Search for the cell housing the specified text and yield its [X, Y] center coordinate. 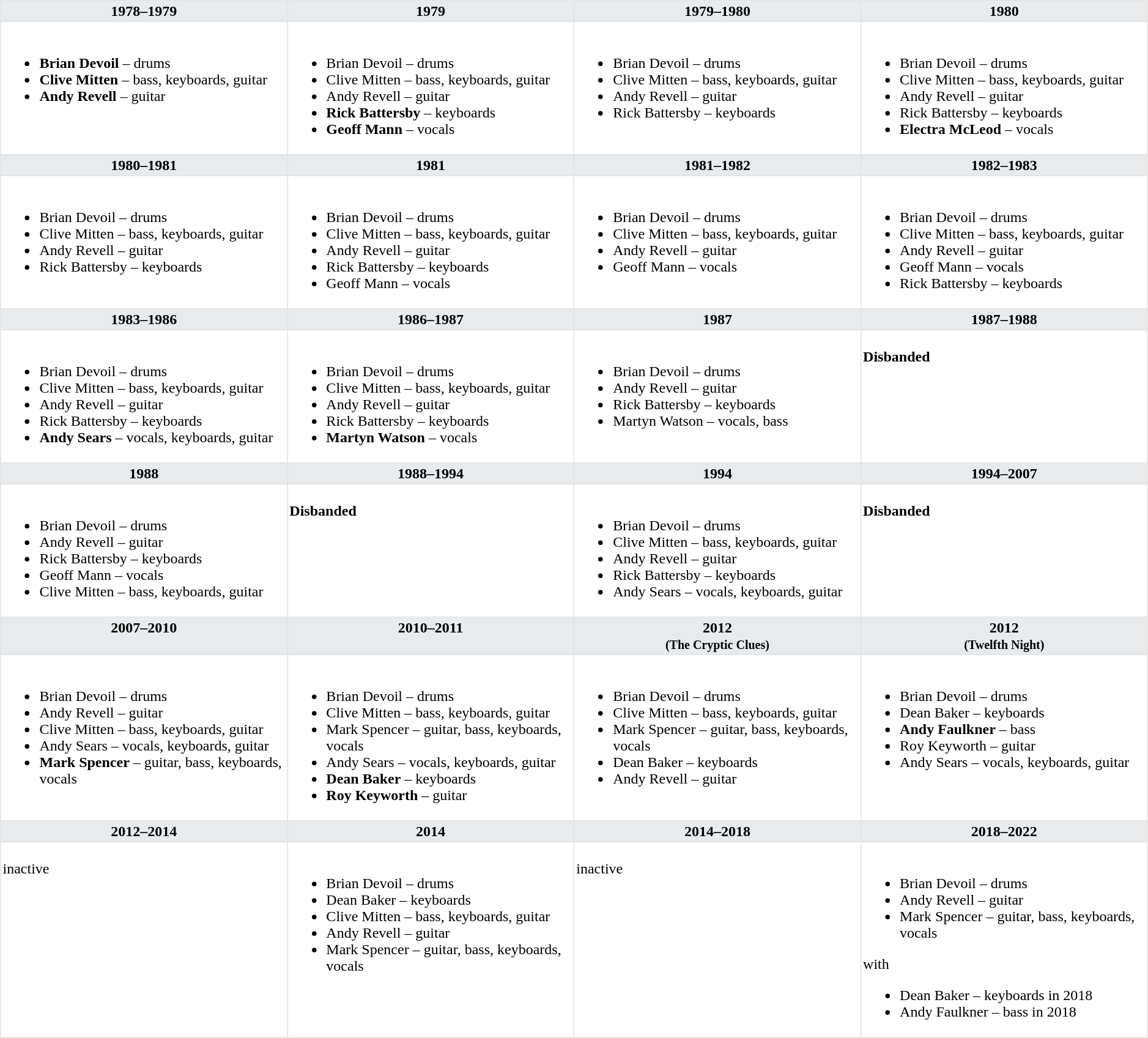
2014 [431, 831]
1980–1981 [144, 165]
Brian Devoil – drumsClive Mitten – bass, keyboards, guitarAndy Revell – guitarRick Battersby – keyboardsElectra McLeod – vocals [1004, 88]
1982–1983 [1004, 165]
Brian Devoil – drumsDean Baker – keyboardsAndy Faulkner – bassRoy Keyworth – guitarAndy Sears – vocals, keyboards, guitar [1004, 738]
Brian Devoil – drumsClive Mitten – bass, keyboards, guitarMark Spencer – guitar, bass, keyboards, vocalsDean Baker – keyboardsAndy Revell – guitar [717, 738]
1978–1979 [144, 11]
1983–1986 [144, 319]
Brian Devoil – drumsAndy Revell – guitarRick Battersby – keyboardsMartyn Watson – vocals, bass [717, 396]
Brian Devoil – drumsClive Mitten – bass, keyboards, guitarAndy Revell – guitarRick Battersby – keyboardsMartyn Watson – vocals [431, 396]
2012(The Cryptic Clues) [717, 636]
1994 [717, 473]
1987 [717, 319]
1979–1980 [717, 11]
Brian Devoil – drumsClive Mitten – bass, keyboards, guitarAndy Revell – guitarGeoff Mann – vocals [717, 242]
2012(Twelfth Night) [1004, 636]
Brian Devoil – drumsDean Baker – keyboardsClive Mitten – bass, keyboards, guitarAndy Revell – guitarMark Spencer – guitar, bass, keyboards, vocals [431, 940]
1979 [431, 11]
1980 [1004, 11]
1988–1994 [431, 473]
1986–1987 [431, 319]
1987–1988 [1004, 319]
Brian Devoil – drumsClive Mitten – bass, keyboards, guitarAndy Revell – guitar [144, 88]
1981–1982 [717, 165]
1988 [144, 473]
Brian Devoil – drumsClive Mitten – bass, keyboards, guitarAndy Revell – guitarGeoff Mann – vocalsRick Battersby – keyboards [1004, 242]
2018–2022 [1004, 831]
1981 [431, 165]
2007–2010 [144, 636]
Brian Devoil – drumsAndy Revell – guitarRick Battersby – keyboardsGeoff Mann – vocalsClive Mitten – bass, keyboards, guitar [144, 551]
2014–2018 [717, 831]
1994–2007 [1004, 473]
2012–2014 [144, 831]
Brian Devoil – drumsAndy Revell – guitarMark Spencer – guitar, bass, keyboards, vocalswithDean Baker – keyboards in 2018Andy Faulkner – bass in 2018 [1004, 940]
2010–2011 [431, 636]
